Pinpoint the cell where the given text exists, returning its [x, y] midpoint coordinate. 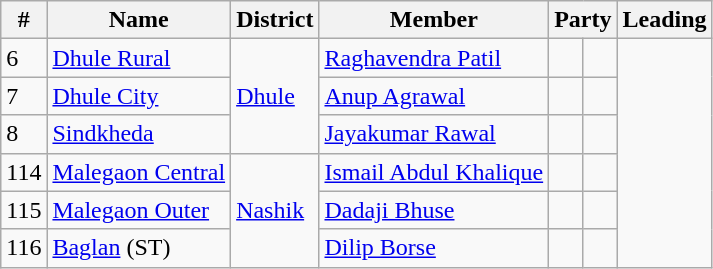
115 [24, 210]
Leading [664, 20]
Anup Agrawal [434, 96]
Dhule City [139, 96]
Nashik [275, 210]
Malegaon Central [139, 172]
Raghavendra Patil [434, 58]
Baglan (ST) [139, 248]
116 [24, 248]
District [275, 20]
Dilip Borse [434, 248]
Dhule [275, 96]
Name [139, 20]
# [24, 20]
Dhule Rural [139, 58]
Dadaji Bhuse [434, 210]
Malegaon Outer [139, 210]
Member [434, 20]
Sindkheda [139, 134]
8 [24, 134]
Ismail Abdul Khalique [434, 172]
6 [24, 58]
114 [24, 172]
7 [24, 96]
Party [583, 20]
Jayakumar Rawal [434, 134]
